Locate the cell with the specified text and output its [x, y] center coordinate. 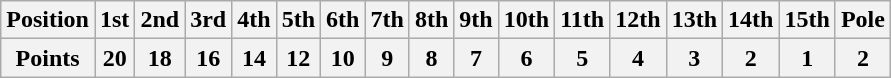
Position [48, 20]
10th [526, 20]
9 [387, 58]
1 [807, 58]
7 [476, 58]
10 [343, 58]
12 [298, 58]
12th [638, 20]
2nd [160, 20]
3rd [208, 20]
Pole [862, 20]
13th [694, 20]
8 [431, 58]
8th [431, 20]
1st [114, 20]
15th [807, 20]
7th [387, 20]
16 [208, 58]
6th [343, 20]
9th [476, 20]
4th [254, 20]
Points [48, 58]
11th [582, 20]
14th [751, 20]
3 [694, 58]
5 [582, 58]
6 [526, 58]
14 [254, 58]
18 [160, 58]
4 [638, 58]
20 [114, 58]
5th [298, 20]
